Locate the cell with the specified text and output its [X, Y] center coordinate. 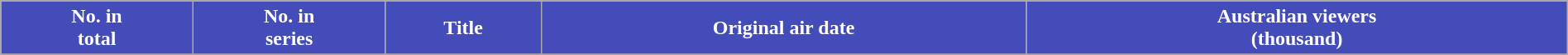
Original air date [784, 28]
Title [463, 28]
No. inseries [289, 28]
No. intotal [98, 28]
Australian viewers(thousand) [1297, 28]
